Return (x, y) of the center of cell containing provided text 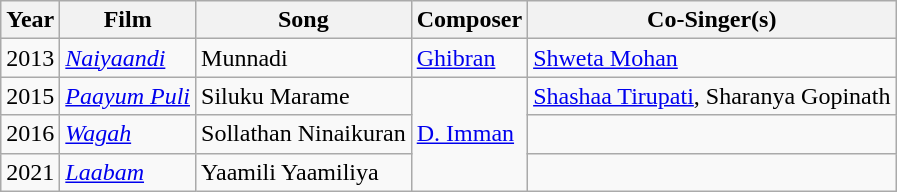
Song (304, 20)
D. Imman (469, 134)
Composer (469, 20)
Naiyaandi (128, 58)
Siluku Marame (304, 96)
Yaamili Yaamiliya (304, 172)
2013 (30, 58)
2016 (30, 134)
Co-Singer(s) (712, 20)
Ghibran (469, 58)
Paayum Puli (128, 96)
2015 (30, 96)
Year (30, 20)
Wagah (128, 134)
Shweta Mohan (712, 58)
Munnadi (304, 58)
Sollathan Ninaikuran (304, 134)
2021 (30, 172)
Shashaa Tirupati, Sharanya Gopinath (712, 96)
Laabam (128, 172)
Film (128, 20)
